Output the (x, y) coordinate of the center of the cell containing the given text.  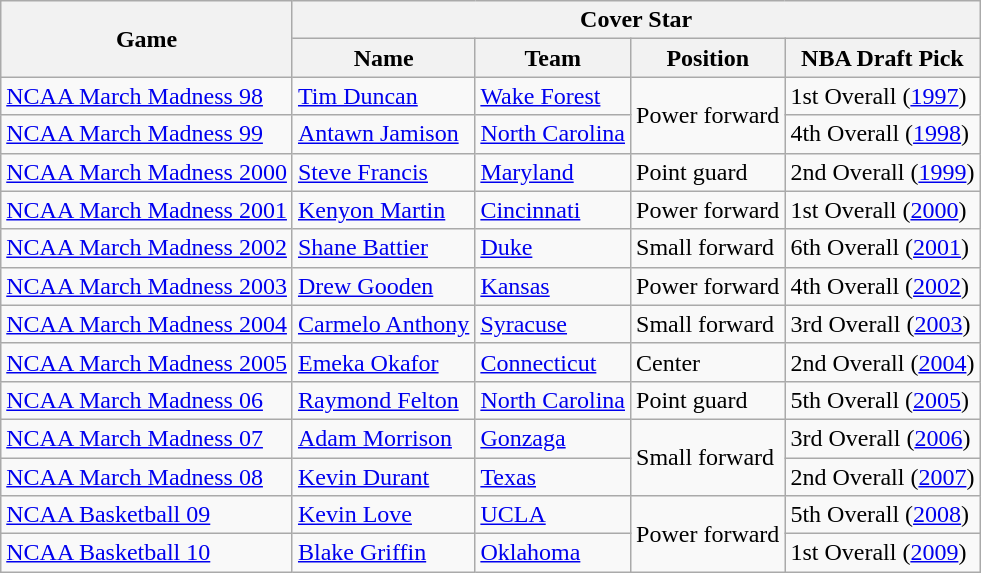
NBA Draft Pick (882, 58)
Antawn Jamison (383, 134)
NCAA March Madness 2003 (147, 286)
5th Overall (2005) (882, 400)
Texas (553, 477)
Maryland (553, 172)
NCAA March Madness 98 (147, 96)
Kansas (553, 286)
UCLA (553, 515)
Wake Forest (553, 96)
Steve Francis (383, 172)
Position (708, 58)
1st Overall (2009) (882, 553)
Duke (553, 248)
NCAA March Madness 2005 (147, 362)
Adam Morrison (383, 438)
Drew Gooden (383, 286)
3rd Overall (2006) (882, 438)
Game (147, 39)
Blake Griffin (383, 553)
Syracuse (553, 324)
Shane Battier (383, 248)
NCAA March Madness 2002 (147, 248)
Kevin Durant (383, 477)
NCAA March Madness 06 (147, 400)
3rd Overall (2003) (882, 324)
Carmelo Anthony (383, 324)
Gonzaga (553, 438)
1st Overall (2000) (882, 210)
4th Overall (1998) (882, 134)
NCAA Basketball 10 (147, 553)
NCAA March Madness 07 (147, 438)
2nd Overall (2004) (882, 362)
NCAA March Madness 2001 (147, 210)
NCAA March Madness 2000 (147, 172)
2nd Overall (1999) (882, 172)
Cover Star (636, 20)
5th Overall (2008) (882, 515)
NCAA March Madness 99 (147, 134)
Name (383, 58)
NCAA March Madness 08 (147, 477)
Emeka Okafor (383, 362)
4th Overall (2002) (882, 286)
Kenyon Martin (383, 210)
Team (553, 58)
NCAA Basketball 09 (147, 515)
Cincinnati (553, 210)
Kevin Love (383, 515)
6th Overall (2001) (882, 248)
2nd Overall (2007) (882, 477)
1st Overall (1997) (882, 96)
NCAA March Madness 2004 (147, 324)
Connecticut (553, 362)
Oklahoma (553, 553)
Center (708, 362)
Raymond Felton (383, 400)
Tim Duncan (383, 96)
